Return the (x, y) coordinate for the center point of the cell that contains the specified text.  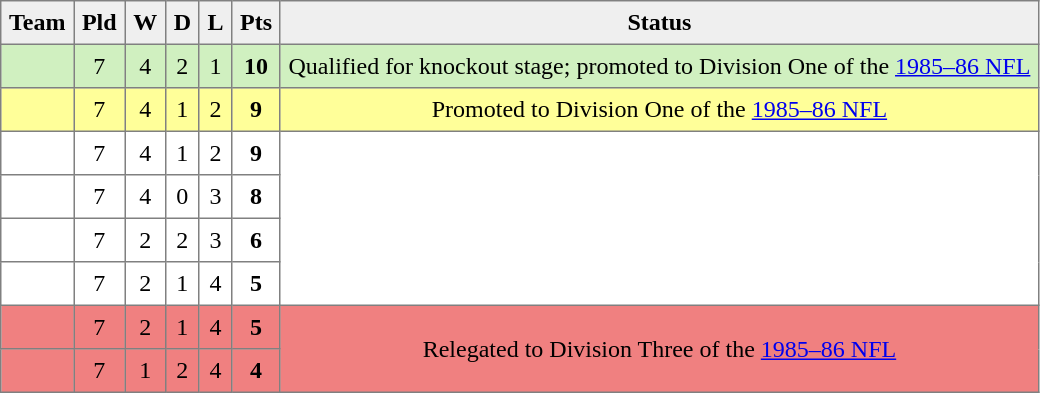
Promoted to Division One of the 1985–86 NFL (659, 110)
8 (256, 197)
6 (256, 240)
L (216, 23)
Pld (100, 23)
10 (256, 66)
0 (182, 197)
Team (38, 23)
Status (659, 23)
Pts (256, 23)
W (145, 23)
Qualified for knockout stage; promoted to Division One of the 1985–86 NFL (659, 66)
Relegated to Division Three of the 1985–86 NFL (659, 348)
D (182, 23)
